Capture the cell that displays the provided text and extract its [X, Y] central coordinate. 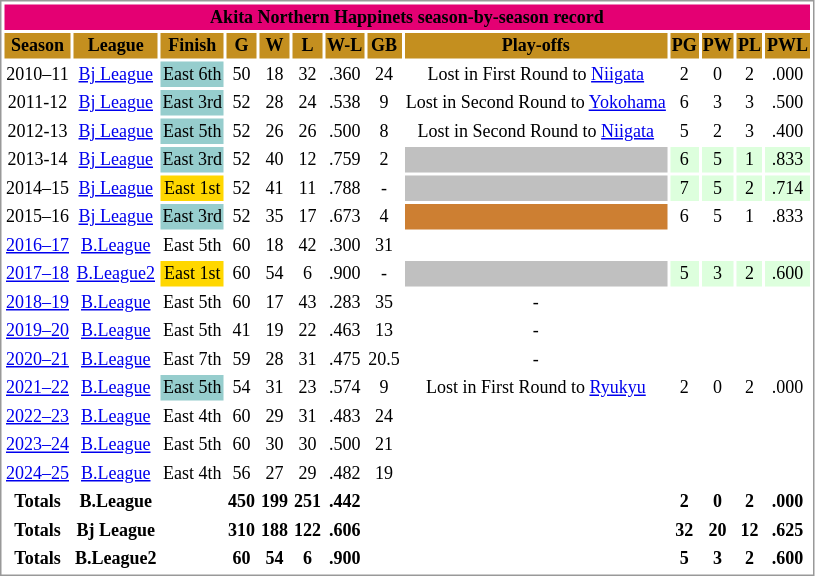
22 [307, 331]
Lost in First Round to Niigata [536, 75]
PG [684, 46]
.283 [345, 303]
.759 [345, 160]
59 [241, 359]
Finish [192, 46]
GB [384, 46]
199 [275, 502]
.606 [345, 531]
.360 [345, 75]
2022–23 [37, 417]
11 [307, 189]
2023–24 [37, 445]
.463 [345, 331]
2011-12 [37, 103]
PL [749, 46]
Lost in Second Round to Yokohama [536, 103]
.475 [345, 359]
.400 [787, 131]
PWL [787, 46]
251 [307, 502]
122 [307, 531]
.625 [787, 531]
21 [384, 445]
Play-offs [536, 46]
.442 [345, 502]
.673 [345, 217]
13 [384, 331]
7 [684, 189]
Akita Northern Happinets season-by-season record [406, 17]
.788 [345, 189]
2021–22 [37, 388]
W-L [345, 46]
2015–16 [37, 217]
.482 [345, 473]
2024–25 [37, 473]
2014–15 [37, 189]
20 [717, 531]
2010–11 [37, 75]
PW [717, 46]
310 [241, 531]
East 6th [192, 75]
.714 [787, 189]
2020–21 [37, 359]
Season [37, 46]
L [307, 46]
2019–20 [37, 331]
27 [275, 473]
2017–18 [37, 274]
.483 [345, 417]
20.5 [384, 359]
.300 [345, 245]
Lost in First Round to Ryukyu [536, 388]
2013-14 [37, 160]
23 [307, 388]
43 [307, 303]
.538 [345, 103]
2018–19 [37, 303]
56 [241, 473]
G [241, 46]
East 7th [192, 359]
40 [275, 160]
50 [241, 75]
4 [384, 217]
League [116, 46]
2016–17 [37, 245]
8 [384, 131]
450 [241, 502]
2012-13 [37, 131]
.574 [345, 388]
W [275, 46]
Lost in Second Round to Niigata [536, 131]
188 [275, 531]
42 [307, 245]
